Capture the cell that displays the provided text and extract its (X, Y) central coordinate. 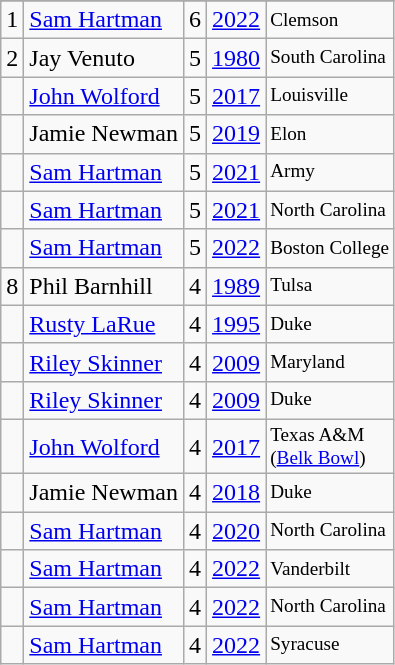
Vanderbilt (330, 569)
1995 (236, 324)
Elon (330, 134)
Jay Venuto (104, 58)
South Carolina (330, 58)
8 (12, 286)
Clemson (330, 20)
1980 (236, 58)
Louisville (330, 96)
2020 (236, 531)
2018 (236, 493)
Maryland (330, 362)
Boston College (330, 248)
Tulsa (330, 286)
6 (194, 20)
2019 (236, 134)
Phil Barnhill (104, 286)
1 (12, 20)
Syracuse (330, 645)
Army (330, 172)
1989 (236, 286)
Texas A&M(Belk Bowl) (330, 446)
Rusty LaRue (104, 324)
2 (12, 58)
